Capture the cell that displays the provided text and extract its [X, Y] central coordinate. 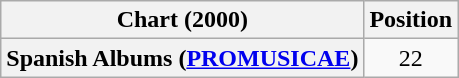
22 [411, 58]
Spanish Albums (PROMUSICAE) [182, 58]
Position [411, 20]
Chart (2000) [182, 20]
